Locate the cell with the specified text and output its [x, y] center coordinate. 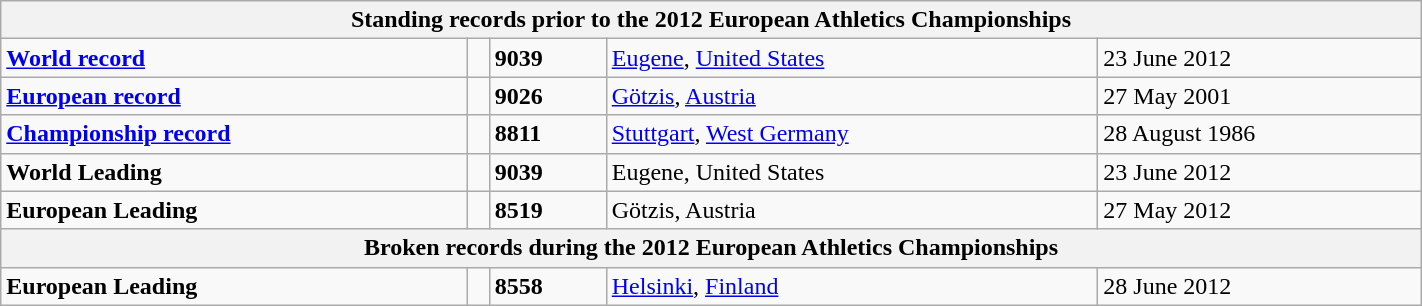
27 May 2012 [1260, 210]
World record [234, 58]
9026 [548, 96]
Helsinki, Finland [852, 286]
8811 [548, 134]
Championship record [234, 134]
World Leading [234, 172]
Stuttgart, West Germany [852, 134]
8519 [548, 210]
Standing records prior to the 2012 European Athletics Championships [711, 20]
European record [234, 96]
Broken records during the 2012 European Athletics Championships [711, 248]
28 August 1986 [1260, 134]
27 May 2001 [1260, 96]
8558 [548, 286]
28 June 2012 [1260, 286]
